Capture the cell that displays the provided text and extract its [x, y] central coordinate. 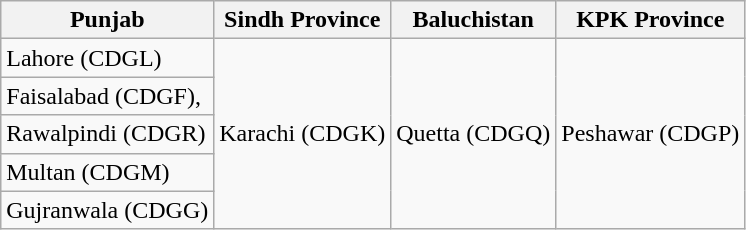
Multan (CDGM) [108, 172]
Lahore (CDGL) [108, 58]
Karachi (CDGK) [302, 134]
KPK Province [650, 20]
Faisalabad (CDGF), [108, 96]
Gujranwala (CDGG) [108, 210]
Punjab [108, 20]
Quetta (CDGQ) [474, 134]
Sindh Province [302, 20]
Rawalpindi (CDGR) [108, 134]
Peshawar (CDGP) [650, 134]
Baluchistan [474, 20]
